Search for the cell housing the specified text and yield its [X, Y] center coordinate. 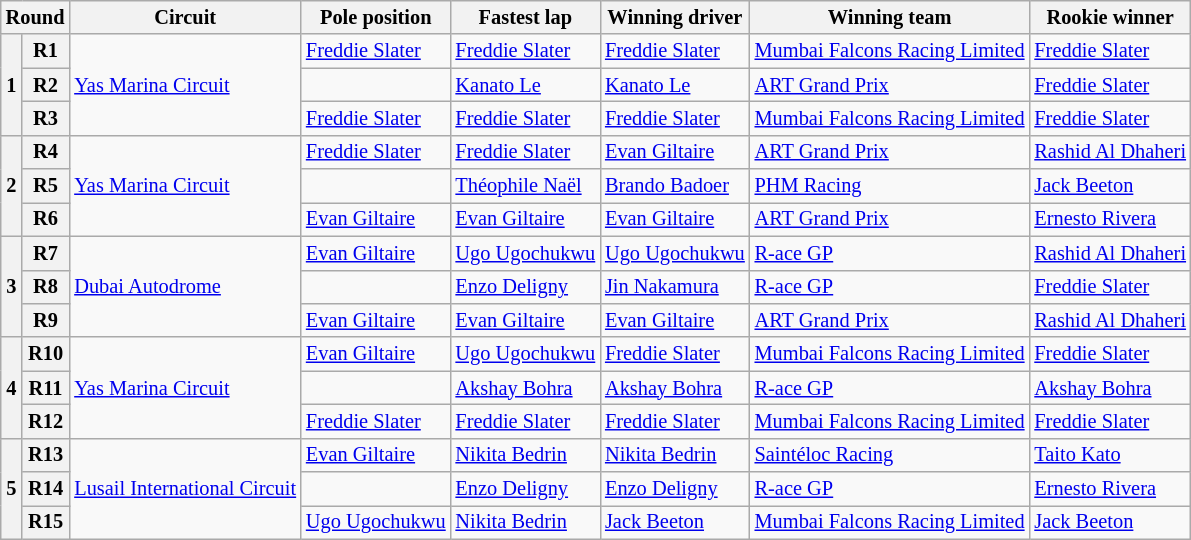
R10 [46, 354]
Dubai Autodrome [185, 286]
R5 [46, 186]
PHM Racing [890, 186]
5 [12, 488]
Pole position [376, 17]
R2 [46, 85]
4 [12, 388]
R8 [46, 287]
Rookie winner [1110, 17]
Lusail International Circuit [185, 488]
Théophile Naël [526, 186]
Saintéloc Racing [890, 455]
R7 [46, 253]
R13 [46, 455]
R1 [46, 51]
Jin Nakamura [675, 287]
Circuit [185, 17]
Brando Badoer [675, 186]
Taito Kato [1110, 455]
R3 [46, 118]
R12 [46, 421]
Winning team [890, 17]
3 [12, 286]
R14 [46, 489]
Winning driver [675, 17]
Fastest lap [526, 17]
1 [12, 84]
Round [36, 17]
R11 [46, 388]
R15 [46, 522]
R6 [46, 219]
2 [12, 186]
R9 [46, 320]
R4 [46, 152]
